Pinpoint the cell where the given text exists, returning its (X, Y) midpoint coordinate. 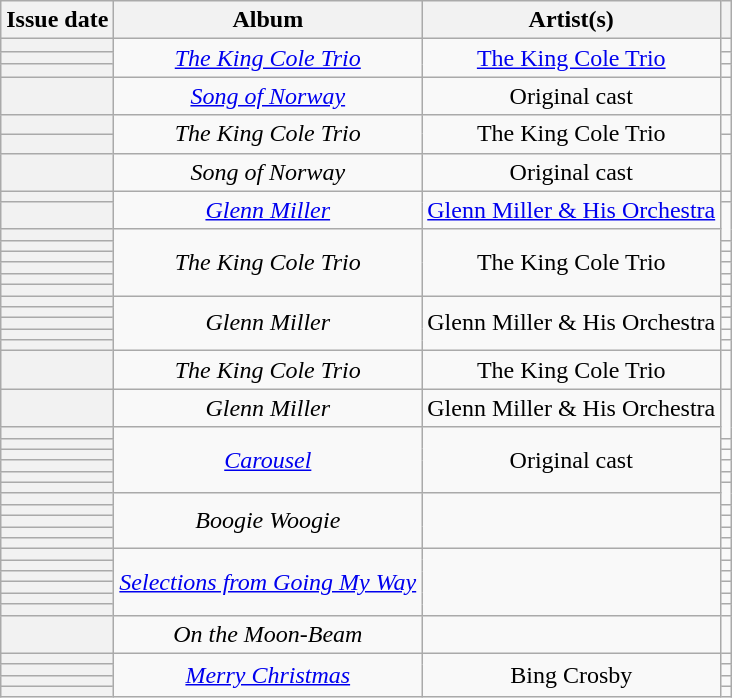
Album (268, 20)
Merry Christmas (268, 675)
Issue date (58, 20)
Bing Crosby (572, 675)
On the Moon-Beam (268, 634)
Boogie Woogie (268, 520)
Carousel (268, 460)
Artist(s) (572, 20)
Selections from Going My Way (268, 582)
